For the text-containing cell, return its midpoint in (X, Y) coordinate format. 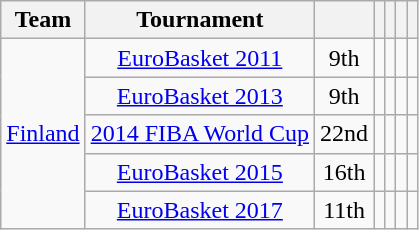
16th (344, 172)
22nd (344, 134)
EuroBasket 2015 (200, 172)
Tournament (200, 20)
Team (43, 20)
2014 FIBA World Cup (200, 134)
EuroBasket 2011 (200, 58)
Finland (43, 134)
EuroBasket 2017 (200, 210)
EuroBasket 2013 (200, 96)
11th (344, 210)
